Find where the given text appears and provide that cell's center as (X, Y) coordinate. 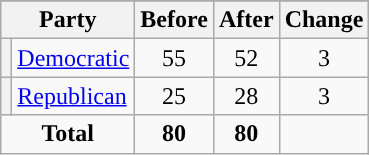
52 (246, 58)
28 (246, 96)
55 (174, 58)
Republican (74, 96)
Before (174, 20)
After (246, 20)
Total (68, 134)
25 (174, 96)
Change (324, 20)
Party (68, 20)
Democratic (74, 58)
